Return (x, y) of the center of cell containing provided text 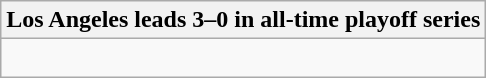
Los Angeles leads 3–0 in all-time playoff series (244, 20)
